Detect which cell encompasses the target text, then output its [X, Y] center coordinate. 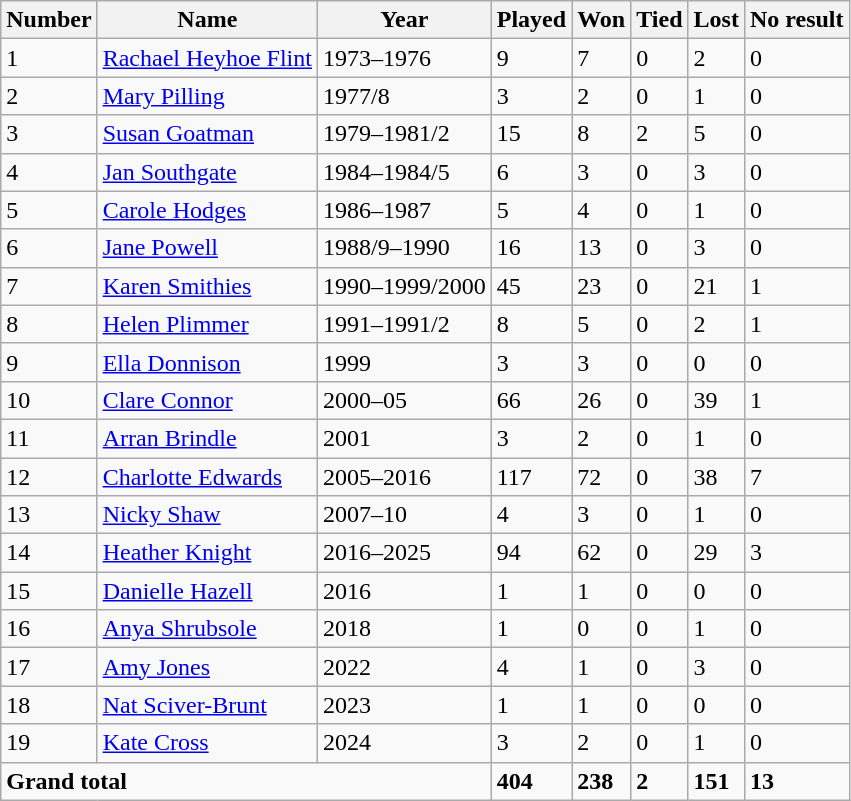
1977/8 [404, 96]
Nicky Shaw [207, 515]
Karen Smithies [207, 286]
2023 [404, 705]
1991–1991/2 [404, 324]
404 [531, 781]
Arran Brindle [207, 438]
Kate Cross [207, 743]
Mary Pilling [207, 96]
72 [602, 477]
Clare Connor [207, 400]
Heather Knight [207, 553]
17 [49, 667]
1988/9–1990 [404, 248]
26 [602, 400]
29 [716, 553]
10 [49, 400]
14 [49, 553]
Nat Sciver-Brunt [207, 705]
No result [796, 20]
1990–1999/2000 [404, 286]
23 [602, 286]
Year [404, 20]
39 [716, 400]
1999 [404, 362]
Amy Jones [207, 667]
Number [49, 20]
2022 [404, 667]
2000–05 [404, 400]
1984–1984/5 [404, 172]
38 [716, 477]
19 [49, 743]
Rachael Heyhoe Flint [207, 58]
12 [49, 477]
Helen Plimmer [207, 324]
Ella Donnison [207, 362]
2016–2025 [404, 553]
62 [602, 553]
94 [531, 553]
2024 [404, 743]
1973–1976 [404, 58]
151 [716, 781]
21 [716, 286]
238 [602, 781]
Susan Goatman [207, 134]
1979–1981/2 [404, 134]
Name [207, 20]
Grand total [246, 781]
2001 [404, 438]
Danielle Hazell [207, 591]
Lost [716, 20]
2018 [404, 629]
Tied [660, 20]
Charlotte Edwards [207, 477]
Won [602, 20]
45 [531, 286]
66 [531, 400]
1986–1987 [404, 210]
Anya Shrubsole [207, 629]
18 [49, 705]
Jan Southgate [207, 172]
Played [531, 20]
2007–10 [404, 515]
2016 [404, 591]
2005–2016 [404, 477]
11 [49, 438]
Jane Powell [207, 248]
Carole Hodges [207, 210]
117 [531, 477]
